Determine the [x, y] coordinate at the center of the cell enclosing the given text.  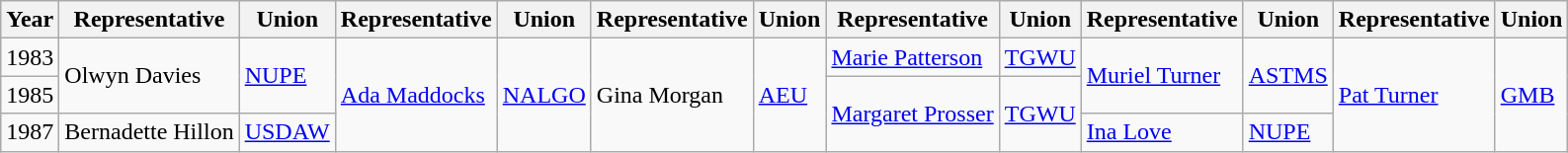
NALGO [543, 95]
AEU [789, 95]
1985 [30, 95]
Ada Maddocks [416, 95]
1983 [30, 57]
1987 [30, 132]
Year [30, 20]
Bernadette Hillon [149, 132]
Margaret Prosser [913, 114]
Marie Patterson [913, 57]
USDAW [287, 132]
GMB [1531, 95]
Pat Turner [1414, 95]
Olwyn Davies [149, 76]
Ina Love [1162, 132]
ASTMS [1288, 76]
Muriel Turner [1162, 76]
Gina Morgan [672, 95]
